Capture the cell that displays the provided text and extract its [X, Y] central coordinate. 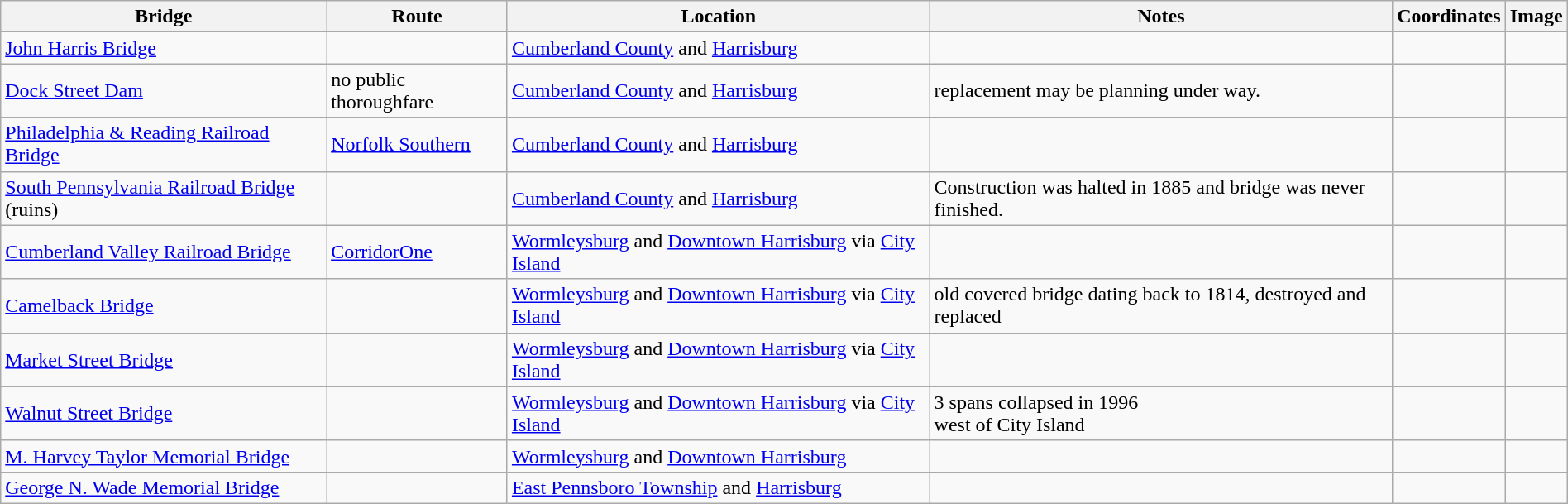
Cumberland Valley Railroad Bridge [164, 252]
Dock Street Dam [164, 91]
CorridorOne [417, 252]
John Harris Bridge [164, 48]
3 spans collapsed in 1996west of City Island [1161, 414]
Norfolk Southern [417, 144]
Bridge [164, 17]
Philadelphia & Reading Railroad Bridge [164, 144]
Camelback Bridge [164, 306]
George N. Wade Memorial Bridge [164, 487]
Image [1537, 17]
no public thoroughfare [417, 91]
replacement may be planning under way. [1161, 91]
M. Harvey Taylor Memorial Bridge [164, 456]
old covered bridge dating back to 1814, destroyed and replaced [1161, 306]
Walnut Street Bridge [164, 414]
Coordinates [1449, 17]
East Pennsboro Township and Harrisburg [718, 487]
Route [417, 17]
Market Street Bridge [164, 359]
Notes [1161, 17]
South Pennsylvania Railroad Bridge (ruins) [164, 199]
Location [718, 17]
Wormleysburg and Downtown Harrisburg [718, 456]
Construction was halted in 1885 and bridge was never finished. [1161, 199]
